Scan for the cell matching the given text and deliver its (X, Y) coordinate at center. 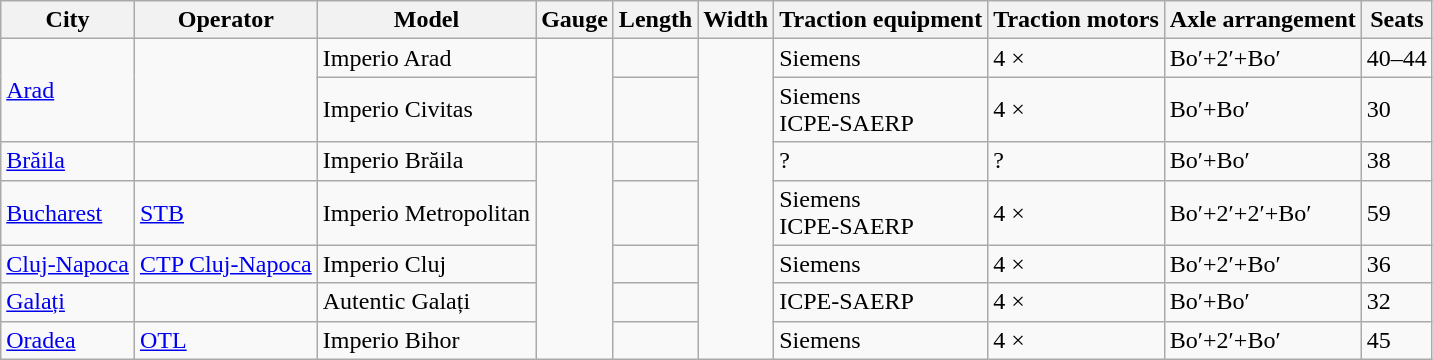
38 (1396, 161)
32 (1396, 302)
Gauge (575, 20)
Brăila (68, 161)
ICPE-SAERP (881, 302)
CTP Cluj-Napoca (226, 264)
STB (226, 212)
Operator (226, 20)
Oradea (68, 340)
36 (1396, 264)
OTL (226, 340)
Arad (68, 90)
30 (1396, 110)
Length (655, 20)
Bo′+2′+2′+Bo′ (1262, 212)
45 (1396, 340)
Bucharest (68, 212)
Traction motors (1076, 20)
40–44 (1396, 58)
Imperio Civitas (426, 110)
Imperio Arad (426, 58)
Imperio Cluj (426, 264)
Autentic Galați (426, 302)
Width (736, 20)
Cluj-Napoca (68, 264)
Model (426, 20)
Seats (1396, 20)
Galați (68, 302)
Imperio Metropolitan (426, 212)
Imperio Bihor (426, 340)
59 (1396, 212)
Traction equipment (881, 20)
Imperio Brăila (426, 161)
Axle arrangement (1262, 20)
City (68, 20)
